Output the (x, y) coordinate of the center of the cell containing the given text.  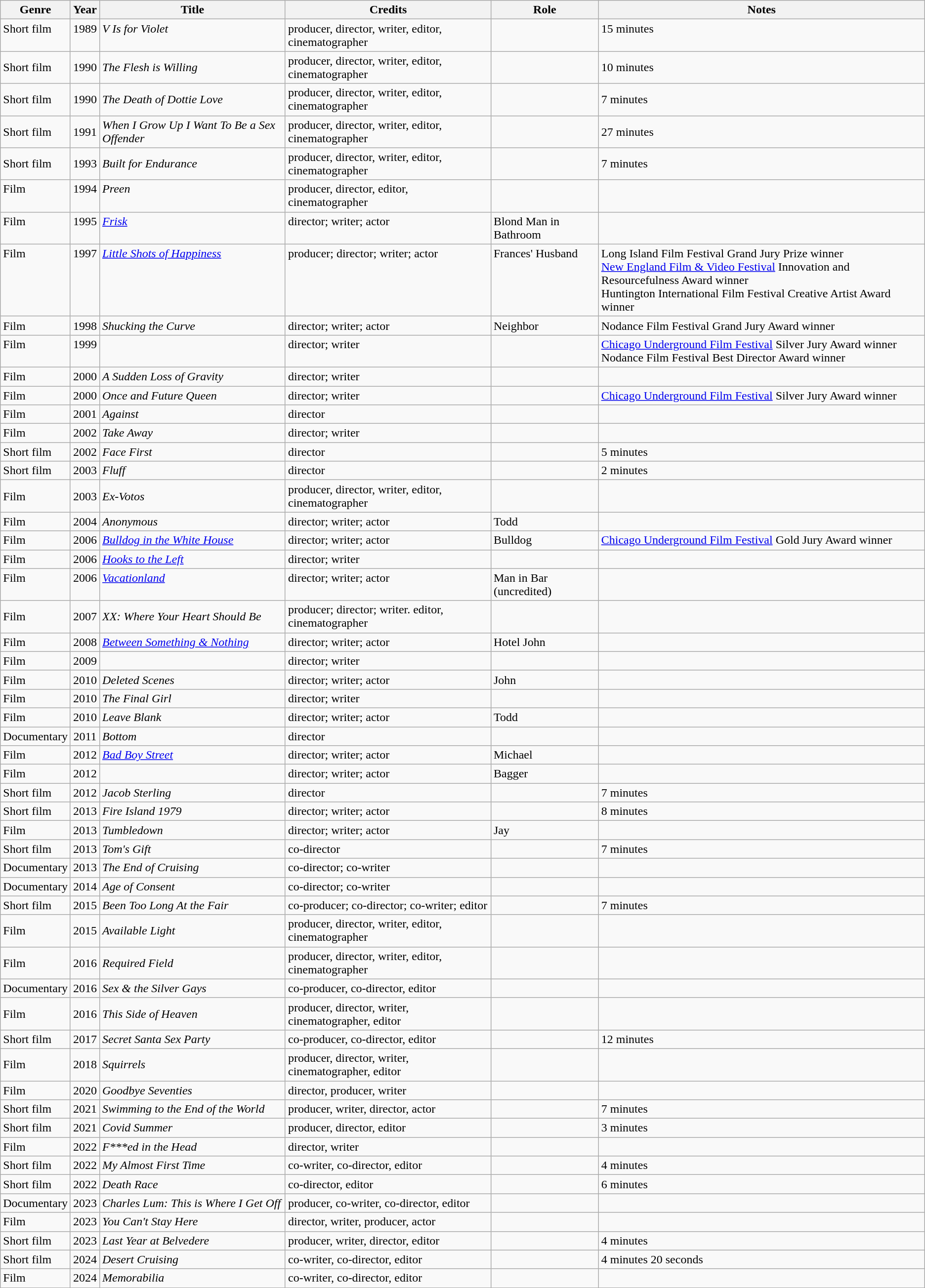
producer, director, editor, cinematographer (388, 196)
Once and Future Queen (192, 396)
A Sudden Loss of Gravity (192, 376)
Been Too Long At the Fair (192, 905)
Man in Bar (uncredited) (545, 585)
Nodance Film Festival Grand Jury Award winner (761, 325)
2014 (85, 886)
Chicago Underground Film Festival Silver Jury Award winner (761, 396)
1995 (85, 228)
1993 (85, 164)
When I Grow Up I Want To Be a Sex Offender (192, 131)
The Flesh is Willing (192, 67)
Bulldog (545, 540)
Against (192, 414)
Available Light (192, 930)
producer; director; writer. editor, cinematographer (388, 616)
12 minutes (761, 1039)
Take Away (192, 433)
2011 (85, 736)
Secret Santa Sex Party (192, 1039)
27 minutes (761, 131)
XX: Where Your Heart Should Be (192, 616)
Jay (545, 830)
2008 (85, 642)
Chicago Underground Film Festival Gold Jury Award winner (761, 540)
Little Shots of Happiness (192, 280)
Neighbor (545, 325)
director, producer, writer (388, 1090)
Fire Island 1979 (192, 811)
Memorabilia (192, 1278)
2009 (85, 661)
Death Race (192, 1184)
John (545, 680)
2004 (85, 522)
producer, co-writer, co-director, editor (388, 1203)
Title (192, 10)
2001 (85, 414)
Face First (192, 452)
director, writer, producer, actor (388, 1222)
Age of Consent (192, 886)
Notes (761, 10)
producer, writer, director, editor (388, 1241)
Blond Man in Bathroom (545, 228)
This Side of Heaven (192, 1013)
2007 (85, 616)
Vacationland (192, 585)
Preen (192, 196)
1991 (85, 131)
Fluff (192, 471)
producer; director; writer; actor (388, 280)
15 minutes (761, 36)
Tom's Gift (192, 849)
Charles Lum: This is Where I Get Off (192, 1203)
Sex & the Silver Gays (192, 988)
Bad Boy Street (192, 755)
The Final Girl (192, 698)
producer, director, editor (388, 1128)
6 minutes (761, 1184)
Deleted Scenes (192, 680)
co-director (388, 849)
5 minutes (761, 452)
Covid Summer (192, 1128)
Jacob Sterling (192, 793)
Bottom (192, 736)
1994 (85, 196)
Goodbye Seventies (192, 1090)
Swimming to the End of the World (192, 1109)
Year (85, 10)
3 minutes (761, 1128)
director, writer (388, 1147)
Hooks to the Left (192, 559)
8 minutes (761, 811)
Frances' Husband (545, 280)
2 minutes (761, 471)
2018 (85, 1065)
producer, writer, director, actor (388, 1109)
1998 (85, 325)
Desert Cruising (192, 1259)
1999 (85, 351)
Chicago Underground Film Festival Silver Jury Award winner Nodance Film Festival Best Director Award winner (761, 351)
2017 (85, 1039)
My Almost First Time (192, 1166)
Frisk (192, 228)
Between Something & Nothing (192, 642)
Credits (388, 10)
co-producer; co-director; co-writer; editor (388, 905)
V Is for Violet (192, 36)
Required Field (192, 963)
Leave Blank (192, 717)
Genre (36, 10)
1997 (85, 280)
You Can't Stay Here (192, 1222)
2020 (85, 1090)
Hotel John (545, 642)
Last Year at Belvedere (192, 1241)
The Death of Dottie Love (192, 100)
10 minutes (761, 67)
Michael (545, 755)
Bulldog in the White House (192, 540)
Role (545, 10)
Built for Endurance (192, 164)
Squirrels (192, 1065)
Ex-Votos (192, 496)
F***ed in the Head (192, 1147)
4 minutes 20 seconds (761, 1259)
Shucking the Curve (192, 325)
1989 (85, 36)
The End of Cruising (192, 868)
Tumbledown (192, 830)
Anonymous (192, 522)
Bagger (545, 774)
co-director, editor (388, 1184)
